From the cell containing the given text, extract its center point as (x, y) coordinate. 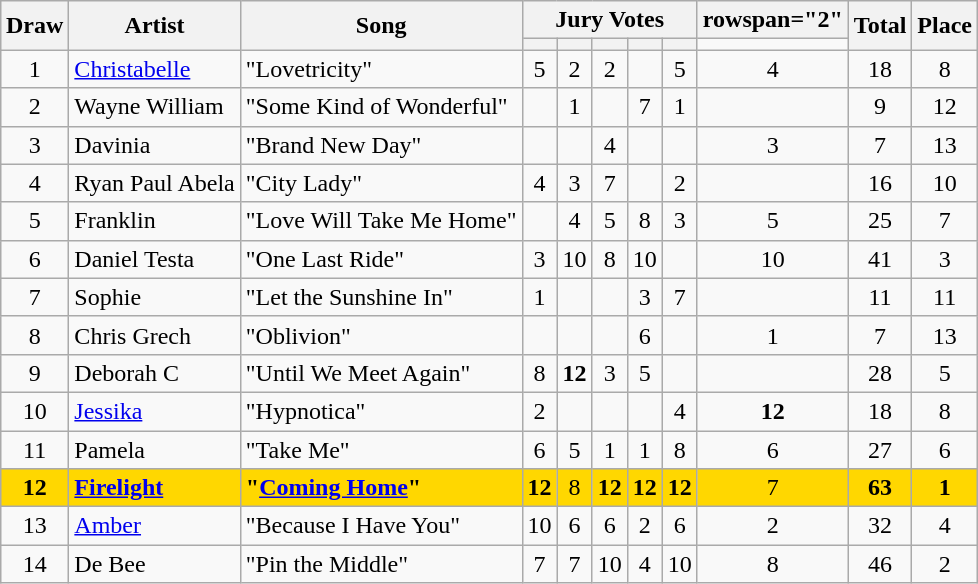
"Until We Meet Again" (381, 373)
Pamela (154, 449)
"Let the Sunshine In" (381, 297)
Chris Grech (154, 335)
Place (945, 26)
Wayne William (154, 107)
Davinia (154, 145)
Total (880, 26)
"City Lady" (381, 183)
46 (880, 564)
"Take Me" (381, 449)
"Brand New Day" (381, 145)
Christabelle (154, 69)
"Pin the Middle" (381, 564)
Ryan Paul Abela (154, 183)
rowspan="2" (772, 20)
"Some Kind of Wonderful" (381, 107)
Deborah C (154, 373)
"Oblivion" (381, 335)
25 (880, 221)
27 (880, 449)
"Coming Home" (381, 488)
"Hypnotica" (381, 411)
"Because I Have You" (381, 526)
"One Last Ride" (381, 259)
Amber (154, 526)
"Love Will Take Me Home" (381, 221)
14 (34, 564)
Song (381, 26)
16 (880, 183)
Firelight (154, 488)
"Lovetricity" (381, 69)
Jessika (154, 411)
Jury Votes (610, 20)
Franklin (154, 221)
41 (880, 259)
Sophie (154, 297)
Daniel Testa (154, 259)
De Bee (154, 564)
Draw (34, 26)
32 (880, 526)
28 (880, 373)
63 (880, 488)
Artist (154, 26)
